Extract the (x, y) coordinate from the center of the cell holding the provided text.  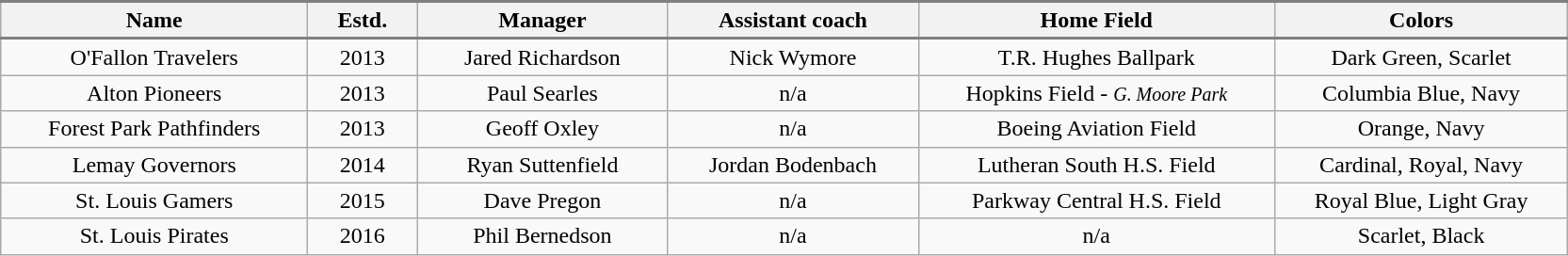
Forest Park Pathfinders (154, 129)
2015 (363, 200)
Parkway Central H.S. Field (1096, 200)
2014 (363, 165)
Lutheran South H.S. Field (1096, 165)
T.R. Hughes Ballpark (1096, 56)
O'Fallon Travelers (154, 56)
Geoff Oxley (542, 129)
Alton Pioneers (154, 93)
Estd. (363, 21)
Dark Green, Scarlet (1422, 56)
Cardinal, Royal, Navy (1422, 165)
St. Louis Pirates (154, 236)
Manager (542, 21)
Orange, Navy (1422, 129)
Hopkins Field - G. Moore Park (1096, 93)
Ryan Suttenfield (542, 165)
2016 (363, 236)
Royal Blue, Light Gray (1422, 200)
Colors (1422, 21)
Phil Bernedson (542, 236)
Nick Wymore (793, 56)
Columbia Blue, Navy (1422, 93)
Boeing Aviation Field (1096, 129)
Assistant coach (793, 21)
Home Field (1096, 21)
Scarlet, Black (1422, 236)
Jordan Bodenbach (793, 165)
Dave Pregon (542, 200)
Paul Searles (542, 93)
Lemay Governors (154, 165)
Name (154, 21)
Jared Richardson (542, 56)
St. Louis Gamers (154, 200)
